Scan for the cell matching the given text and deliver its (x, y) coordinate at center. 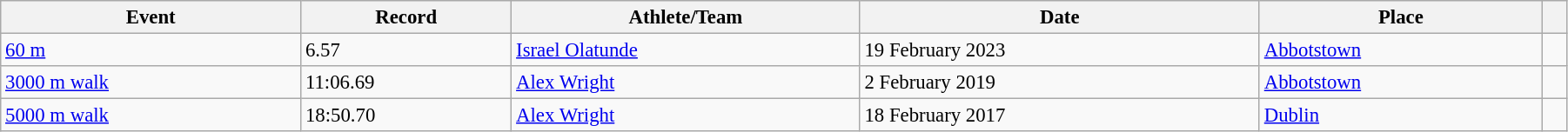
19 February 2023 (1060, 50)
Event (151, 17)
Athlete/Team (686, 17)
6.57 (406, 50)
Date (1060, 17)
60 m (151, 50)
Record (406, 17)
3000 m walk (151, 82)
5000 m walk (151, 115)
Israel Olatunde (686, 50)
Place (1401, 17)
18 February 2017 (1060, 115)
2 February 2019 (1060, 82)
18:50.70 (406, 115)
Dublin (1401, 115)
11:06.69 (406, 82)
